From the cell containing the given text, extract its center point as [X, Y] coordinate. 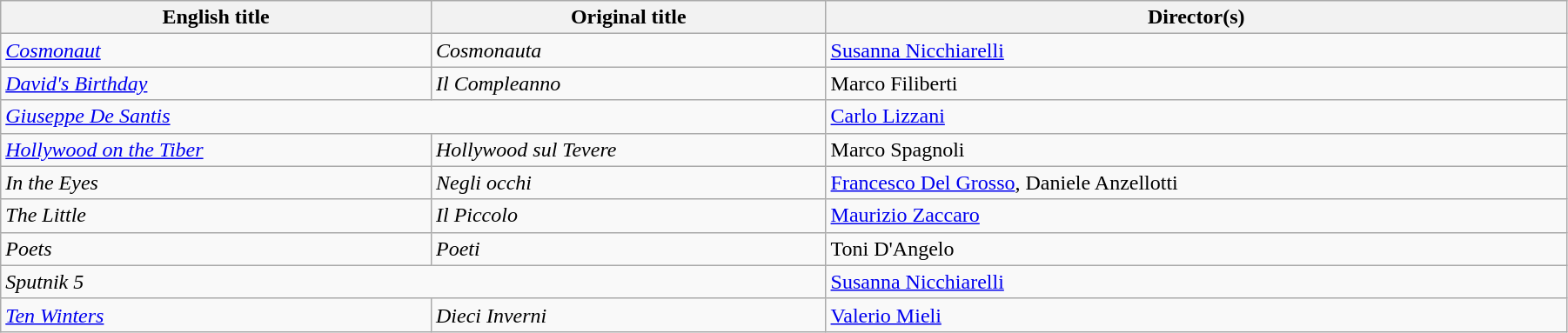
Poets [216, 249]
Marco Filiberti [1196, 83]
Director(s) [1196, 17]
English title [216, 17]
Sputnik 5 [413, 282]
Carlo Lizzani [1196, 117]
Cosmonauta [628, 50]
Giuseppe De Santis [413, 117]
Cosmonaut [216, 50]
Maurizio Zaccaro [1196, 216]
Toni D'Angelo [1196, 249]
In the Eyes [216, 183]
Hollywood sul Tevere [628, 150]
Valerio Mieli [1196, 315]
Il Piccolo [628, 216]
Marco Spagnoli [1196, 150]
Francesco Del Grosso, Daniele Anzellotti [1196, 183]
Negli occhi [628, 183]
Ten Winters [216, 315]
The Little [216, 216]
Hollywood on the Tiber [216, 150]
Poeti [628, 249]
Dieci Inverni [628, 315]
Il Compleanno [628, 83]
David's Birthday [216, 83]
Original title [628, 17]
